Find where the given text appears and provide that cell's center as [X, Y] coordinate. 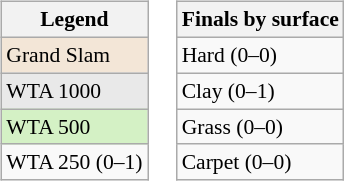
Legend [74, 20]
Clay (0–1) [260, 91]
Carpet (0–0) [260, 162]
Grand Slam [74, 55]
Finals by surface [260, 20]
WTA 500 [74, 127]
Hard (0–0) [260, 55]
Grass (0–0) [260, 127]
WTA 250 (0–1) [74, 162]
WTA 1000 [74, 91]
